Locate the cell with the specified text and output its [X, Y] center coordinate. 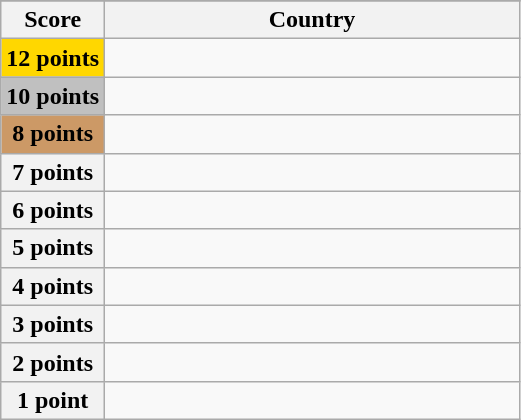
Score [53, 20]
10 points [53, 96]
Country [312, 20]
12 points [53, 58]
1 point [53, 400]
3 points [53, 324]
8 points [53, 134]
2 points [53, 362]
5 points [53, 248]
6 points [53, 210]
4 points [53, 286]
7 points [53, 172]
